Output the (x, y) coordinate of the center of the cell containing the given text.  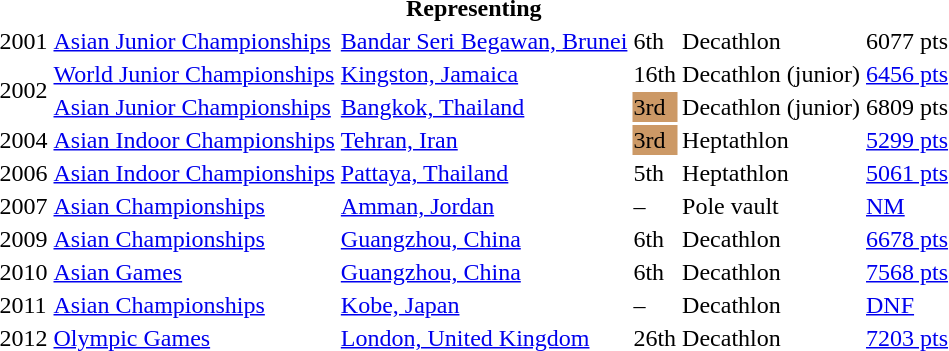
Amman, Jordan (484, 206)
Pattaya, Thailand (484, 173)
Pole vault (772, 206)
World Junior Championships (194, 74)
16th (655, 74)
Asian Games (194, 272)
Kobe, Japan (484, 305)
Kingston, Jamaica (484, 74)
5th (655, 173)
Bandar Seri Begawan, Brunei (484, 41)
Bangkok, Thailand (484, 107)
Tehran, Iran (484, 140)
